Search for the cell housing the specified text and yield its [X, Y] center coordinate. 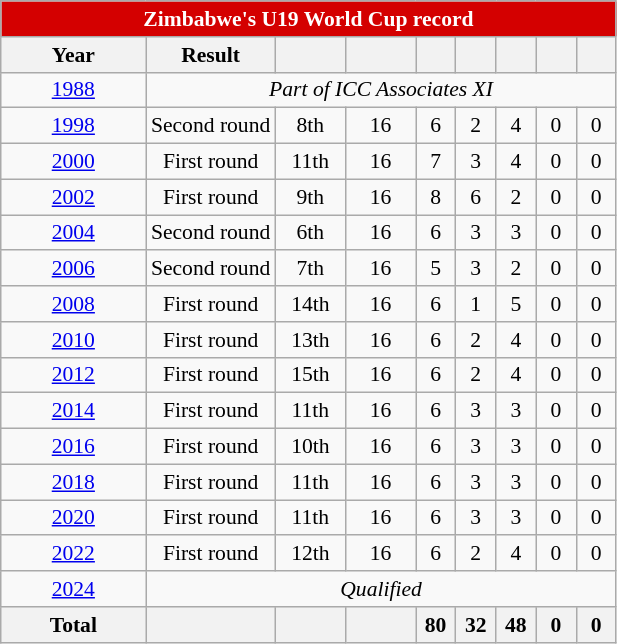
1988 [74, 90]
12th [310, 554]
2024 [74, 589]
Result [210, 55]
2000 [74, 162]
2006 [74, 269]
8 [436, 197]
7th [310, 269]
2008 [74, 304]
2004 [74, 233]
80 [436, 625]
48 [516, 625]
1 [476, 304]
14th [310, 304]
2010 [74, 340]
10th [310, 447]
9th [310, 197]
1998 [74, 126]
7 [436, 162]
8th [310, 126]
2012 [74, 375]
2022 [74, 554]
Part of ICC Associates XI [381, 90]
6th [310, 233]
Qualified [381, 589]
2020 [74, 518]
Zimbabwe's U19 World Cup record [308, 19]
Year [74, 55]
2018 [74, 482]
Total [74, 625]
32 [476, 625]
2016 [74, 447]
2014 [74, 411]
13th [310, 340]
2002 [74, 197]
15th [310, 375]
